For the text-containing cell, return its midpoint in [X, Y] coordinate format. 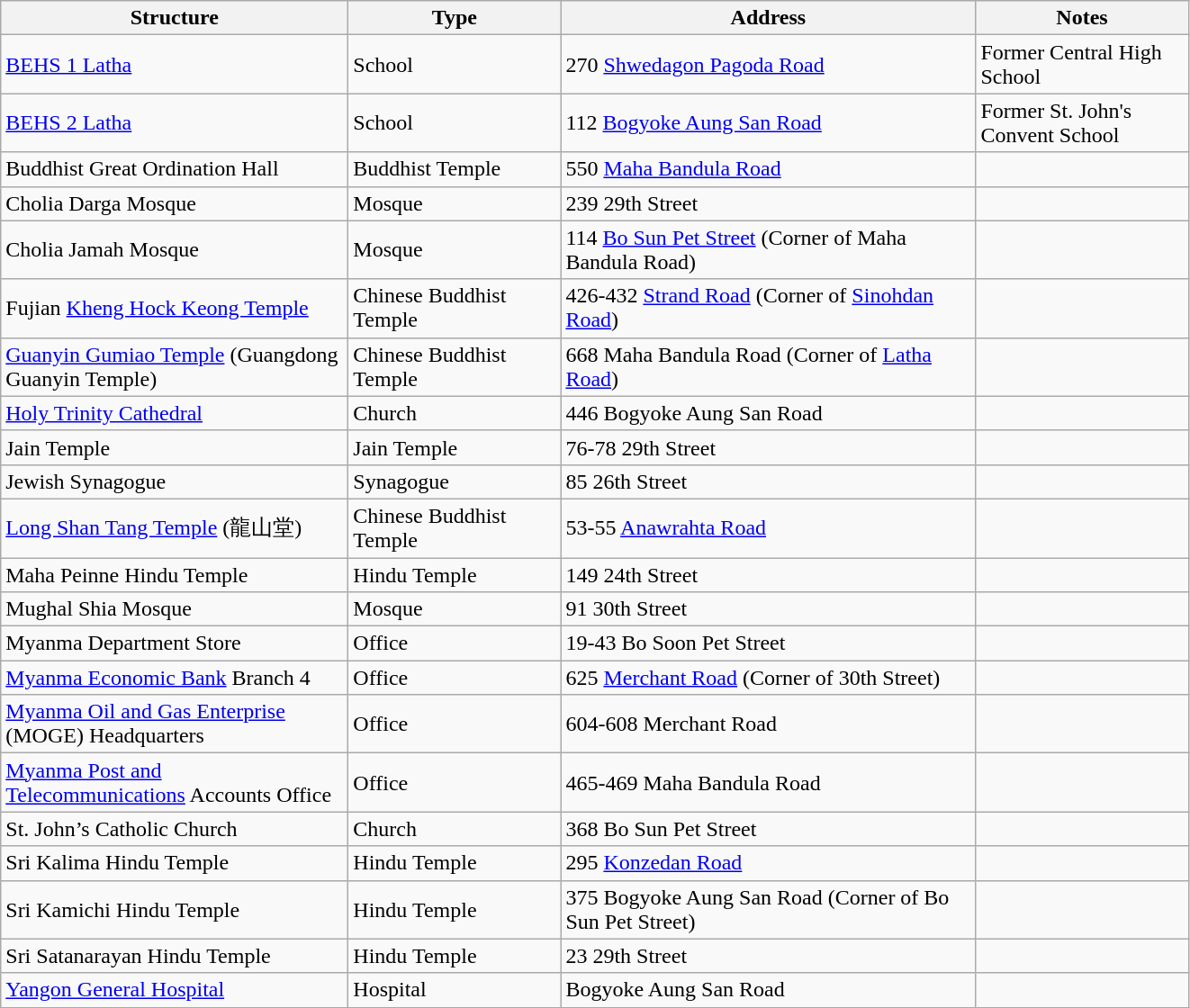
Type [455, 18]
Sri Kamichi Hindu Temple [175, 909]
112 Bogyoke Aung San Road [769, 122]
76-78 29th Street [769, 447]
Cholia Jamah Mosque [175, 250]
85 26th Street [769, 481]
Sri Satanarayan Hindu Temple [175, 956]
Cholia Darga Mosque [175, 203]
Notes [1082, 18]
Buddhist Temple [455, 169]
114 Bo Sun Pet Street (Corner of Maha Bandula Road) [769, 250]
St. John’s Catholic Church [175, 829]
Former St. John's Convent School [1082, 122]
149 24th Street [769, 575]
BEHS 1 Latha [175, 65]
Sri Kalima Hindu Temple [175, 863]
53-55 Anawrahta Road [769, 527]
239 29th Street [769, 203]
604-608 Merchant Road [769, 724]
BEHS 2 Latha [175, 122]
375 Bogyoke Aung San Road (Corner of Bo Sun Pet Street) [769, 909]
Fujian Kheng Hock Keong Temple [175, 308]
Guanyin Gumiao Temple (Guangdong Guanyin Temple) [175, 367]
550 Maha Bandula Road [769, 169]
668 Maha Bandula Road (Corner of Latha Road) [769, 367]
625 Merchant Road (Corner of 30th Street) [769, 678]
Synagogue [455, 481]
426-432 Strand Road (Corner of Sinohdan Road) [769, 308]
465-469 Maha Bandula Road [769, 783]
Maha Peinne Hindu Temple [175, 575]
270 Shwedagon Pagoda Road [769, 65]
Structure [175, 18]
19-43 Bo Soon Pet Street [769, 643]
446 Bogyoke Aung San Road [769, 413]
Yangon General Hospital [175, 990]
Myanma Economic Bank Branch 4 [175, 678]
Long Shan Tang Temple (龍山堂) [175, 527]
Bogyoke Aung San Road [769, 990]
Myanma Oil and Gas Enterprise (MOGE) Headquarters [175, 724]
Hospital [455, 990]
Former Central High School [1082, 65]
Myanma Department Store [175, 643]
Address [769, 18]
Mughal Shia Mosque [175, 609]
Buddhist Great Ordination Hall [175, 169]
Holy Trinity Cathedral [175, 413]
Myanma Post and Telecommunications Accounts Office [175, 783]
368 Bo Sun Pet Street [769, 829]
23 29th Street [769, 956]
295 Konzedan Road [769, 863]
91 30th Street [769, 609]
Jewish Synagogue [175, 481]
